Search for the cell housing the specified text and yield its [X, Y] center coordinate. 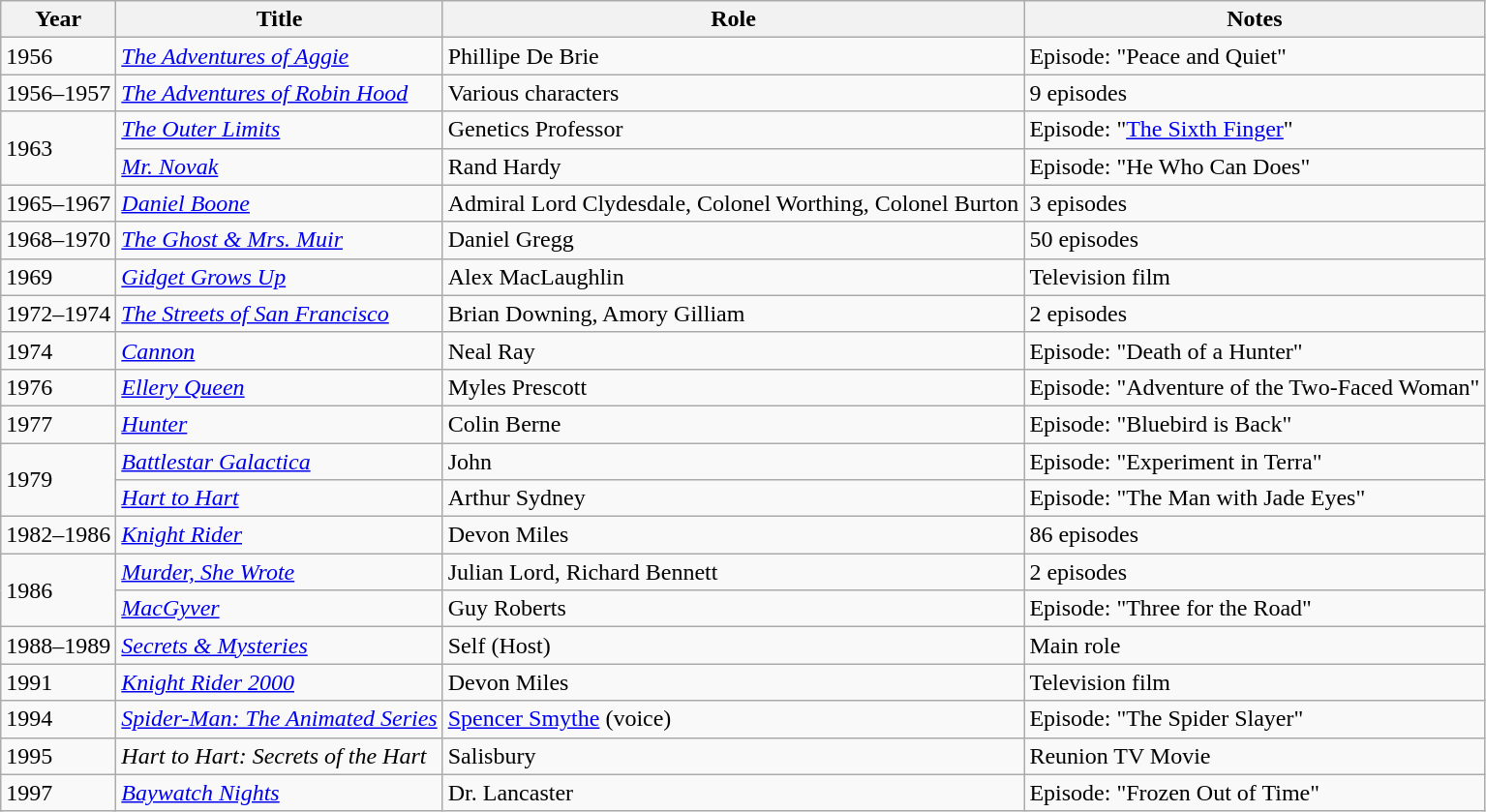
The Outer Limits [279, 130]
Knight Rider 2000 [279, 682]
Gidget Grows Up [279, 277]
1956 [58, 56]
Salisbury [734, 756]
Colin Berne [734, 424]
Role [734, 19]
Year [58, 19]
Battlestar Galactica [279, 462]
1986 [58, 590]
The Adventures of Aggie [279, 56]
Episode: "Death of a Hunter" [1255, 350]
1972–1974 [58, 314]
Hart to Hart: Secrets of the Hart [279, 756]
Episode: "The Sixth Finger" [1255, 130]
Episode: "The Spider Slayer" [1255, 719]
Notes [1255, 19]
1974 [58, 350]
1976 [58, 387]
1982–1986 [58, 535]
Julian Lord, Richard Bennett [734, 572]
1965–1967 [58, 203]
John [734, 462]
The Streets of San Francisco [279, 314]
Cannon [279, 350]
Spider-Man: The Animated Series [279, 719]
The Adventures of Robin Hood [279, 93]
Phillipe De Brie [734, 56]
1977 [58, 424]
MacGyver [279, 609]
The Ghost & Mrs. Muir [279, 240]
1994 [58, 719]
Episode: "Bluebird is Back" [1255, 424]
Secrets & Mysteries [279, 646]
50 episodes [1255, 240]
Baywatch Nights [279, 793]
1968–1970 [58, 240]
Dr. Lancaster [734, 793]
Knight Rider [279, 535]
86 episodes [1255, 535]
Brian Downing, Amory Gilliam [734, 314]
Arthur Sydney [734, 498]
9 episodes [1255, 93]
3 episodes [1255, 203]
Daniel Gregg [734, 240]
Reunion TV Movie [1255, 756]
1956–1957 [58, 93]
1979 [58, 480]
Rand Hardy [734, 166]
1997 [58, 793]
Spencer Smythe (voice) [734, 719]
Episode: "Peace and Quiet" [1255, 56]
Genetics Professor [734, 130]
Neal Ray [734, 350]
Hart to Hart [279, 498]
Episode: "Adventure of the Two-Faced Woman" [1255, 387]
Mr. Novak [279, 166]
1991 [58, 682]
Episode: "He Who Can Does" [1255, 166]
Alex MacLaughlin [734, 277]
Main role [1255, 646]
1995 [58, 756]
Self (Host) [734, 646]
Various characters [734, 93]
1988–1989 [58, 646]
1969 [58, 277]
Episode: "Frozen Out of Time" [1255, 793]
Hunter [279, 424]
Episode: "Experiment in Terra" [1255, 462]
Murder, She Wrote [279, 572]
Episode: "Three for the Road" [1255, 609]
Ellery Queen [279, 387]
Guy Roberts [734, 609]
Daniel Boone [279, 203]
Admiral Lord Clydesdale, Colonel Worthing, Colonel Burton [734, 203]
1963 [58, 148]
Episode: "The Man with Jade Eyes" [1255, 498]
Myles Prescott [734, 387]
Title [279, 19]
